Search for the cell housing the specified text and yield its (X, Y) center coordinate. 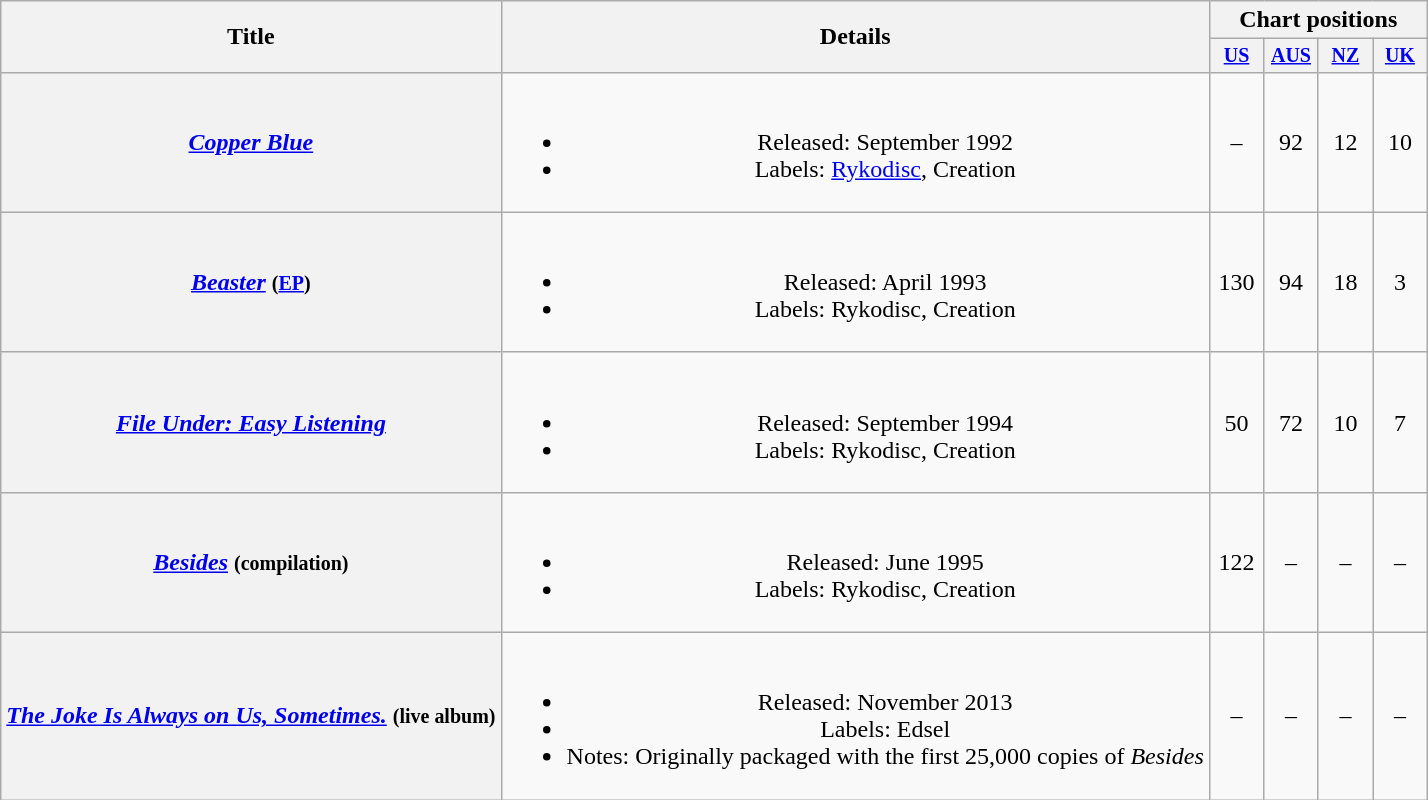
3 (1400, 282)
18 (1345, 282)
Beaster (EP) (251, 282)
File Under: Easy Listening (251, 422)
Released: November 2013Labels: EdselNotes: Originally packaged with the first 25,000 copies of Besides (855, 716)
Details (855, 37)
122 (1236, 562)
130 (1236, 282)
AUS (1291, 56)
Released: April 1993Labels: Rykodisc, Creation (855, 282)
72 (1291, 422)
Released: September 1992Labels: Rykodisc, Creation (855, 142)
7 (1400, 422)
Released: June 1995Labels: Rykodisc, Creation (855, 562)
Released: September 1994Labels: Rykodisc, Creation (855, 422)
UK (1400, 56)
The Joke Is Always on Us, Sometimes. (live album) (251, 716)
NZ (1345, 56)
12 (1345, 142)
Title (251, 37)
Besides (compilation) (251, 562)
US (1236, 56)
Copper Blue (251, 142)
Chart positions (1318, 20)
50 (1236, 422)
92 (1291, 142)
94 (1291, 282)
